Identify which cell holds the provided text, then report its (X, Y) central coordinate. 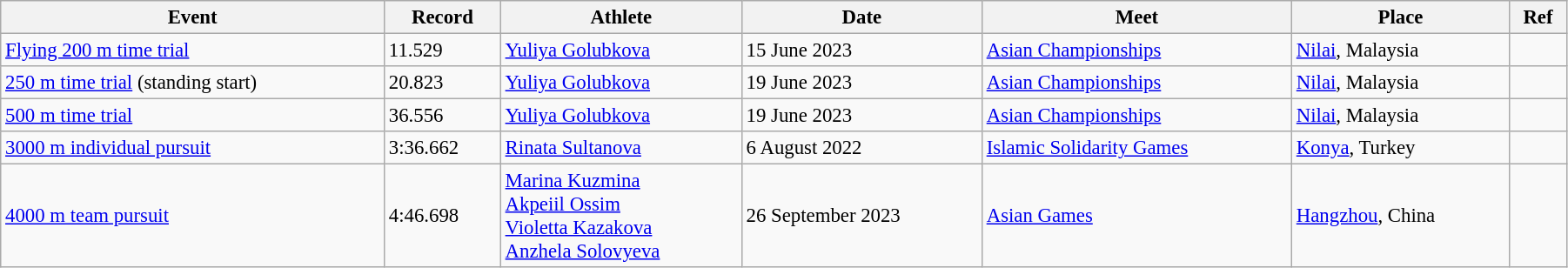
4000 m team pursuit (193, 216)
Date (861, 17)
250 m time trial (standing start) (193, 83)
3000 m individual pursuit (193, 148)
3:36.662 (443, 148)
Flying 200 m time trial (193, 50)
Meet (1136, 17)
Place (1400, 17)
Marina KuzminaAkpeiil OssimVioletta KazakovaAnzhela Solovyeva (621, 216)
11.529 (443, 50)
Asian Games (1136, 216)
6 August 2022 (861, 148)
Islamic Solidarity Games (1136, 148)
Ref (1538, 17)
20.823 (443, 83)
Konya, Turkey (1400, 148)
500 m time trial (193, 116)
15 June 2023 (861, 50)
Athlete (621, 17)
36.556 (443, 116)
Event (193, 17)
4:46.698 (443, 216)
Record (443, 17)
26 September 2023 (861, 216)
Hangzhou, China (1400, 216)
Rinata Sultanova (621, 148)
